Return the [x, y] coordinate for the center point of the cell that contains the specified text.  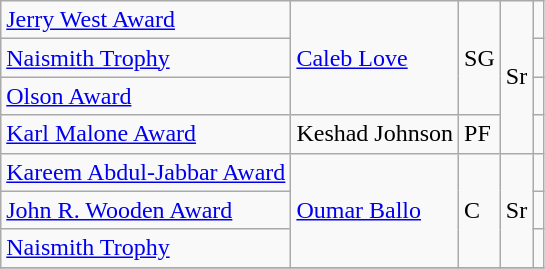
Kareem Abdul-Jabbar Award [146, 172]
C [480, 210]
SG [480, 58]
Oumar Ballo [375, 210]
Jerry West Award [146, 20]
Karl Malone Award [146, 134]
Keshad Johnson [375, 134]
John R. Wooden Award [146, 210]
PF [480, 134]
Olson Award [146, 96]
Caleb Love [375, 58]
